From the cell containing the given text, extract its center point as (x, y) coordinate. 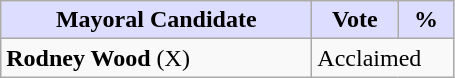
Mayoral Candidate (156, 20)
Rodney Wood (X) (156, 58)
% (426, 20)
Acclaimed (383, 58)
Vote (355, 20)
